Find where the given text appears and provide that cell's center as (x, y) coordinate. 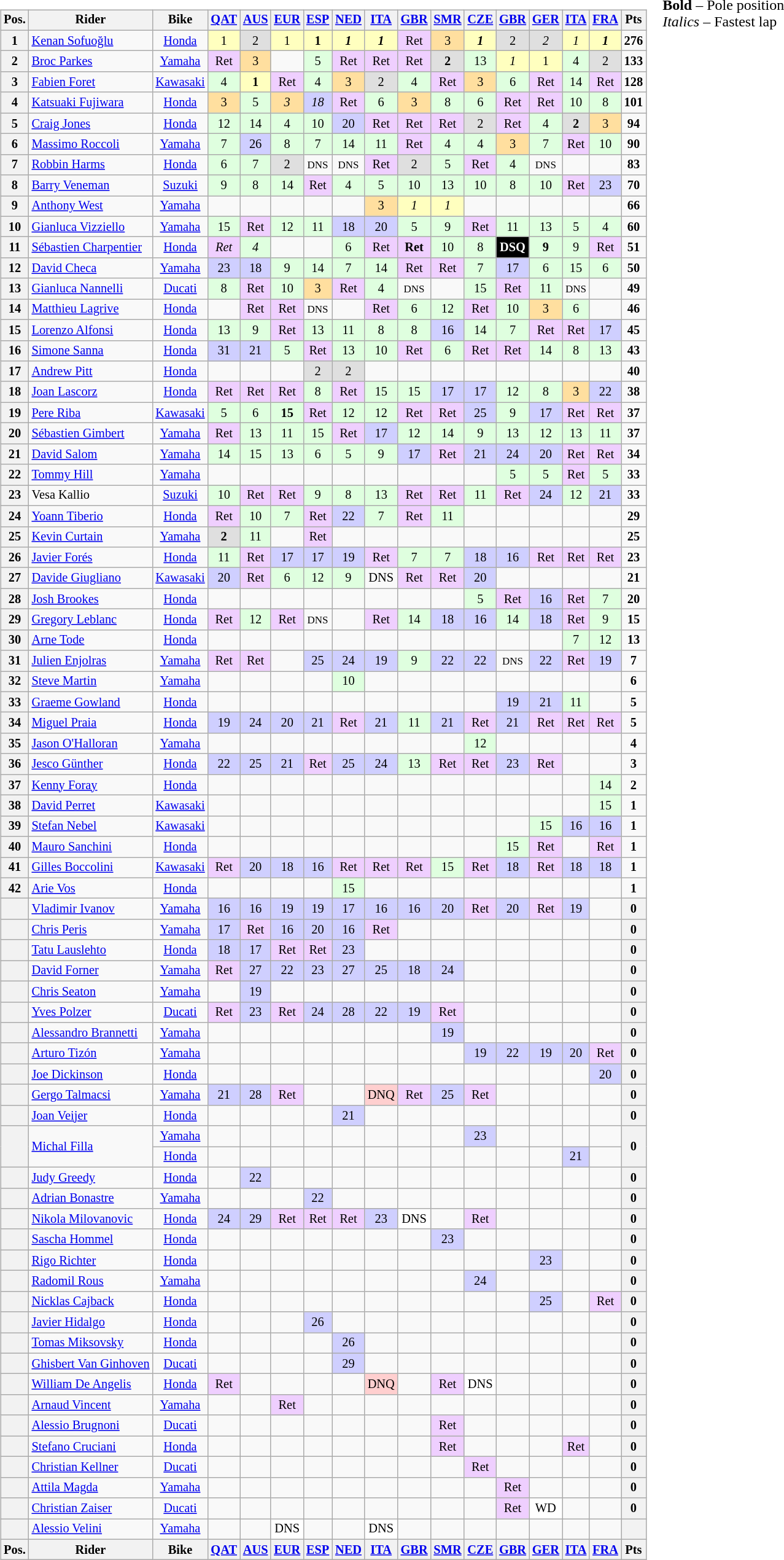
Radomil Rous (91, 1281)
Gregory Leblanc (91, 620)
Lorenzo Alfonsi (91, 330)
Julien Enjolras (91, 661)
60 (634, 227)
Chris Seaton (91, 991)
William De Angelis (91, 1384)
Kenny Foray (91, 785)
Craig Jones (91, 123)
36 (15, 764)
Broc Parkes (91, 61)
Gianluca Nannelli (91, 289)
Ghisbert Van Ginhoven (91, 1363)
35 (15, 744)
276 (634, 41)
94 (634, 123)
45 (634, 330)
70 (634, 185)
Yoann Tiberio (91, 516)
Massimo Roccoli (91, 144)
46 (634, 310)
Tatu Lauslehto (91, 950)
90 (634, 144)
43 (634, 351)
Vladimir Ivanov (91, 909)
133 (634, 61)
Alessandro Brannetti (91, 1033)
Stefano Cruciani (91, 1446)
Stefan Nebel (91, 826)
Sascha Hommel (91, 1239)
Andrew Pitt (91, 372)
Nicklas Cajback (91, 1301)
Sébastien Charpentier (91, 248)
Steve Martin (91, 682)
Arnaud Vincent (91, 1405)
Arturo Tizón (91, 1053)
101 (634, 103)
Rigo Richter (91, 1260)
Kenan Sofuoğlu (91, 41)
Alessio Brugnoni (91, 1425)
Attila Magda (91, 1488)
Chris Peris (91, 930)
Vesa Kallio (91, 496)
Yves Polzer (91, 1012)
Joe Dickinson (91, 1074)
David Checa (91, 268)
Javier Forés (91, 558)
Mauro Sanchini (91, 847)
Michal Filla (91, 1146)
Arie Vos (91, 888)
32 (15, 682)
David Perret (91, 806)
Kevin Curtain (91, 537)
41 (15, 868)
Fabien Foret (91, 82)
WD (546, 1508)
DSQ (513, 248)
Javier Hidalgo (91, 1322)
Christian Kellner (91, 1467)
Katsuaki Fujiwara (91, 103)
Josh Brookes (91, 599)
Sébastien Gimbert (91, 434)
Christian Zaiser (91, 1508)
50 (634, 268)
51 (634, 248)
128 (634, 82)
Gilles Boccolini (91, 868)
Nikola Milovanovic (91, 1219)
Pere Riba (91, 413)
42 (15, 888)
66 (634, 206)
Gianluca Vizziello (91, 227)
Alessio Velini (91, 1529)
Jesco Günther (91, 764)
Robbin Harms (91, 165)
Arne Tode (91, 640)
Anthony West (91, 206)
Judy Greedy (91, 1177)
Graeme Gowland (91, 702)
Adrian Bonastre (91, 1198)
83 (634, 165)
Miguel Praia (91, 723)
Tommy Hill (91, 475)
Simone Sanna (91, 351)
39 (15, 826)
Davide Giugliano (91, 578)
Gergo Talmacsi (91, 1095)
Matthieu Lagrive (91, 310)
49 (634, 289)
Jason O'Halloran (91, 744)
30 (15, 640)
David Forner (91, 971)
Tomas Miksovsky (91, 1343)
Joan Veijer (91, 1115)
Joan Lascorz (91, 392)
David Salom (91, 454)
Barry Veneman (91, 185)
